Locate the cell with the specified text and output its (X, Y) center coordinate. 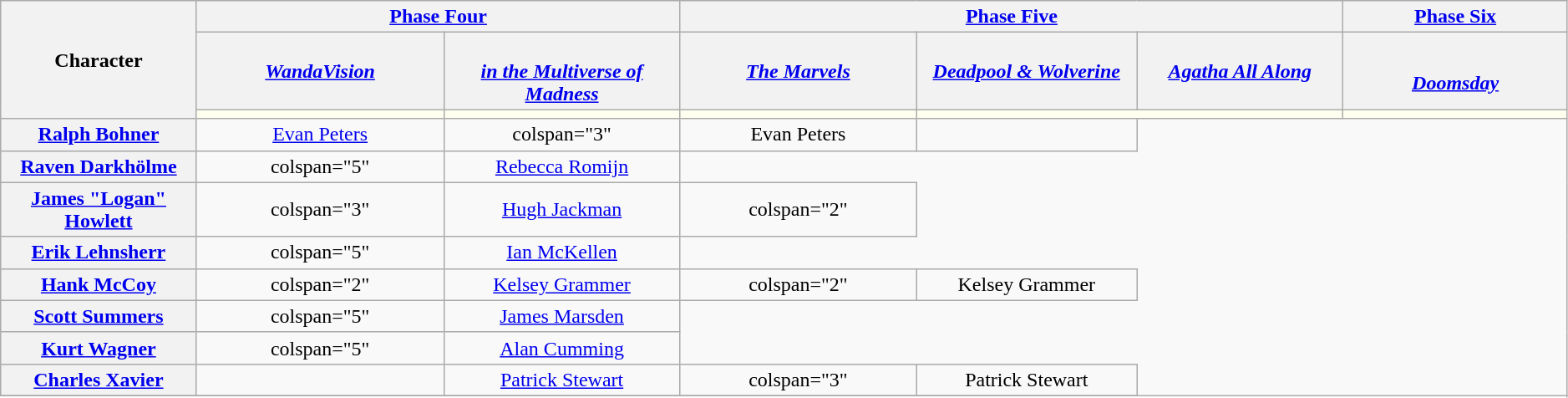
Character (99, 60)
WandaVision (320, 71)
Phase Six (1455, 17)
Alan Cumming (561, 348)
Hank McCoy (99, 284)
Charles Xavier (99, 380)
Hugh Jackman (561, 209)
Erik Lehnsherr (99, 253)
Kurt Wagner (99, 348)
Phase Four (438, 17)
James Marsden (561, 316)
Ian McKellen (561, 253)
in the Multiverse of Madness (561, 71)
Rebecca Romijn (561, 166)
The Marvels (799, 71)
Phase Five (1012, 17)
Scott Summers (99, 316)
Doomsday (1455, 71)
Deadpool & Wolverine (1027, 71)
James "Logan" Howlett (99, 209)
Agatha All Along (1240, 71)
Ralph Bohner (99, 135)
Raven Darkhölme (99, 166)
